Scan for the cell matching the given text and deliver its (x, y) coordinate at center. 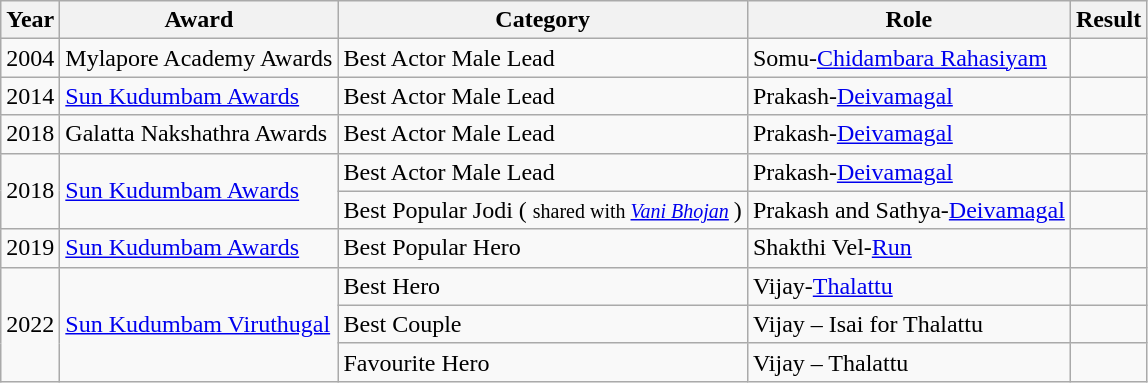
Role (908, 20)
Best Couple (542, 324)
Somu-Chidambara Rahasiyam (908, 58)
2014 (30, 96)
Result (1108, 20)
2004 (30, 58)
Vijay – Isai for Thalattu (908, 324)
Best Popular Hero (542, 248)
Year (30, 20)
2022 (30, 324)
Favourite Hero (542, 362)
Sun Kudumbam Viruthugal (199, 324)
Category (542, 20)
2019 (30, 248)
Best Popular Jodi ( shared with Vani Bhojan ) (542, 210)
Mylapore Academy Awards (199, 58)
Prakash and Sathya-Deivamagal (908, 210)
Shakthi Vel-Run (908, 248)
Galatta Nakshathra Awards (199, 134)
Vijay-Thalattu (908, 286)
Best Hero (542, 286)
Vijay – Thalattu (908, 362)
Award (199, 20)
